For the text-containing cell, return its midpoint in [X, Y] coordinate format. 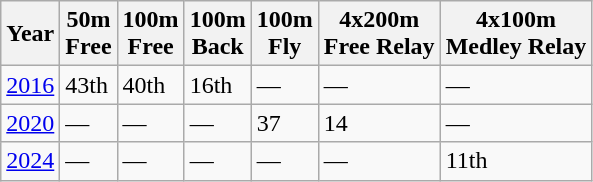
37 [284, 123]
2016 [30, 85]
50mFree [88, 34]
2024 [30, 161]
43th [88, 85]
100mFly [284, 34]
100mFree [150, 34]
100mBack [218, 34]
4x200mFree Relay [379, 34]
4x100mMedley Relay [516, 34]
2020 [30, 123]
11th [516, 161]
40th [150, 85]
Year [30, 34]
14 [379, 123]
16th [218, 85]
